Identify which cell holds the provided text, then report its (x, y) central coordinate. 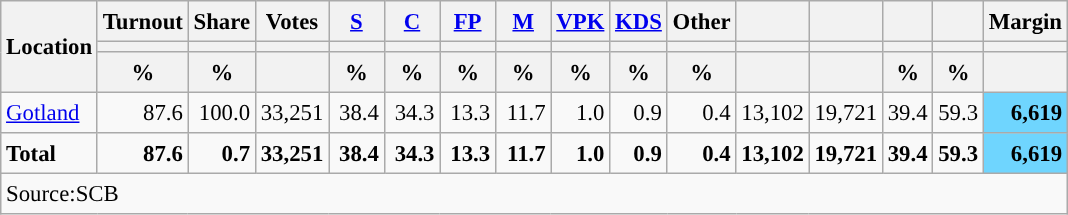
100.0 (222, 114)
Turnout (142, 22)
Votes (292, 22)
FP (468, 22)
Source:SCB (534, 194)
C (412, 22)
Location (50, 47)
KDS (638, 22)
M (523, 22)
Margin (1025, 22)
VPK (580, 22)
Total (50, 154)
Other (702, 22)
Share (222, 22)
0.7 (222, 154)
Gotland (50, 114)
S (357, 22)
